For the text-containing cell, return its midpoint in [x, y] coordinate format. 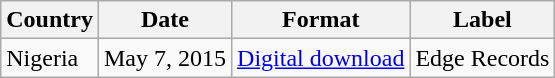
Digital download [321, 58]
Format [321, 20]
Label [482, 20]
Nigeria [50, 58]
Date [164, 20]
Edge Records [482, 58]
May 7, 2015 [164, 58]
Country [50, 20]
